Search for the cell housing the specified text and yield its [X, Y] center coordinate. 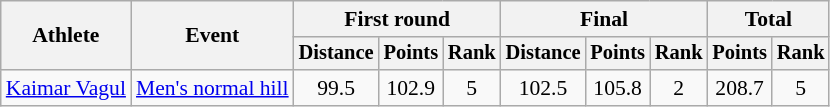
99.5 [336, 88]
102.9 [411, 88]
Athlete [66, 36]
Men's normal hill [212, 88]
208.7 [739, 88]
102.5 [544, 88]
First round [398, 19]
Final [604, 19]
105.8 [617, 88]
Event [212, 36]
Total [768, 19]
Kaimar Vagul [66, 88]
2 [679, 88]
